Output the [x, y] coordinate of the center of the cell containing the given text.  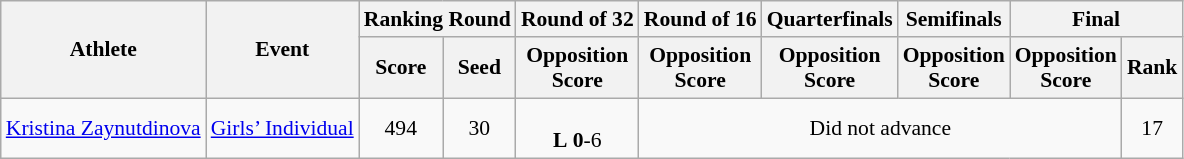
Quarterfinals [830, 19]
Girls’ Individual [282, 128]
Did not advance [880, 128]
Round of 32 [578, 19]
494 [401, 128]
Semifinals [954, 19]
Event [282, 50]
Round of 16 [700, 19]
Score [401, 68]
Kristina Zaynutdinova [104, 128]
Athlete [104, 50]
17 [1152, 128]
Seed [480, 68]
Final [1096, 19]
30 [480, 128]
Rank [1152, 68]
Ranking Round [438, 19]
L 0-6 [578, 128]
